For the text-containing cell, return its midpoint in (X, Y) coordinate format. 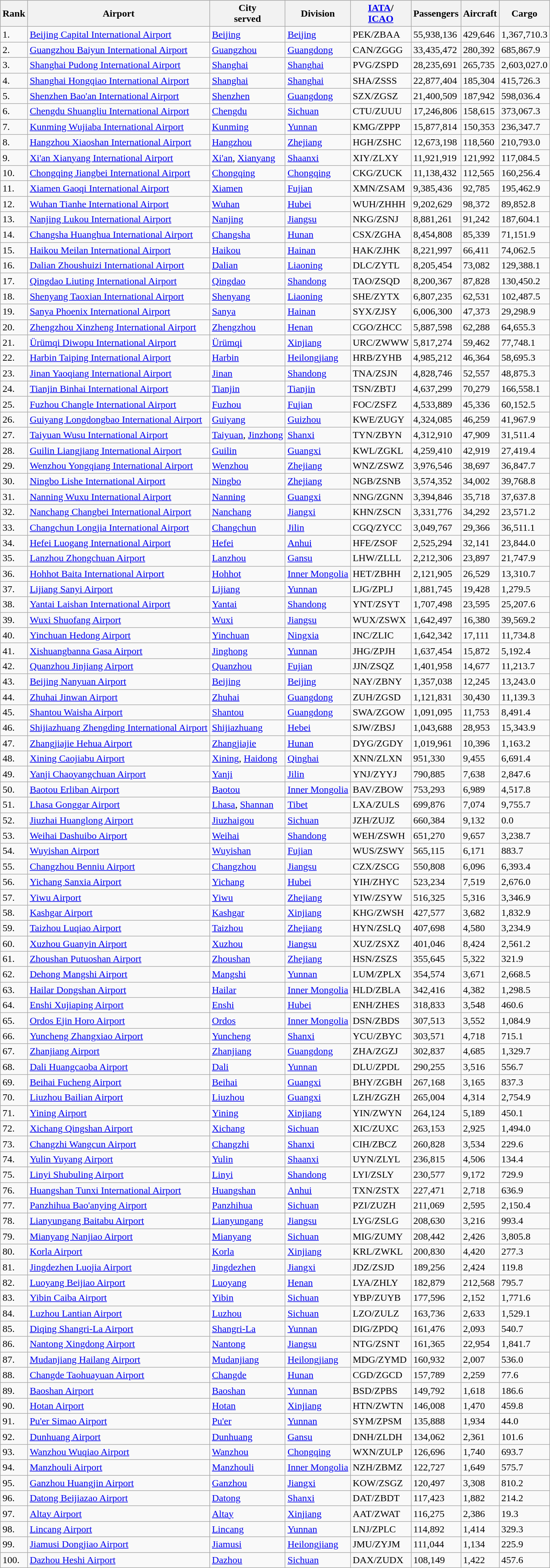
Altay Airport (119, 1514)
790,885 (436, 774)
Shenyang Taoxian International Airport (119, 296)
6,393.4 (525, 866)
18. (14, 296)
CGQ/ZYCC (381, 528)
SYM/ZPSM (381, 1421)
Hailar Dongshan Airport (119, 990)
236,815 (436, 1159)
42. (14, 666)
729.9 (525, 1174)
Changzhi (248, 1144)
1,043,688 (436, 728)
Kashgar Airport (119, 913)
90. (14, 1406)
Jinghong (248, 651)
1,642,497 (436, 620)
4. (14, 81)
Yanji Chaoyangchuan Airport (119, 774)
DIG/ZPDQ (381, 1329)
CZX/ZSCG (381, 866)
Ürümqi (248, 343)
Guilin (248, 451)
1,494.0 (525, 1128)
8. (14, 142)
4,828,746 (436, 373)
47,373 (480, 312)
PZI/ZUZH (381, 1206)
3,394,846 (436, 497)
1,740 (480, 1452)
68. (14, 1067)
69. (14, 1082)
31,511.4 (525, 435)
62,531 (480, 296)
40. (14, 635)
2,668.5 (525, 974)
HGH/ZSHC (381, 142)
101.6 (525, 1437)
119.8 (525, 1267)
DLC/ZYTL (381, 266)
75. (14, 1174)
134,062 (436, 1437)
Dazhou (248, 1560)
32. (14, 512)
Qingdao Liuting International Airport (119, 281)
Sanya Phoenix International Airport (119, 312)
HFE/ZSOF (381, 543)
Yibin Caiba Airport (119, 1298)
CGO/ZHCC (381, 327)
YNT/ZSYT (381, 604)
Dazhou Heshi Airport (119, 1560)
230,577 (436, 1174)
Nantong (248, 1344)
135,888 (436, 1421)
4,533,889 (436, 404)
Nanning (248, 497)
195,462.9 (525, 188)
Changsha (248, 235)
11,138,432 (436, 173)
72. (14, 1128)
23,595 (480, 604)
1,882 (480, 1498)
HLD/ZBLA (381, 990)
Division (318, 14)
LZO/ZULZ (381, 1313)
73. (14, 1144)
Shenyang (248, 296)
XIY/ZLXY (381, 157)
DAT/ZBDT (381, 1498)
699,876 (436, 805)
Guiyang (248, 419)
2. (14, 50)
58. (14, 913)
ENH/ZHES (381, 1005)
161,476 (436, 1329)
753,293 (436, 789)
523,234 (436, 882)
Airport (119, 14)
6,989 (480, 789)
Dalian Zhoushuizi International Airport (119, 266)
277.3 (525, 1252)
6,691.4 (525, 759)
2,925 (480, 1128)
Panzhihua (248, 1206)
715.1 (525, 1036)
51. (14, 805)
150,353 (480, 127)
2,361 (480, 1437)
FOC/ZSFZ (381, 404)
Yining (248, 1113)
2,595 (480, 1206)
Hangzhou Xiaoshan International Airport (119, 142)
8,221,997 (436, 250)
Xiamen (248, 188)
Yiwu (248, 897)
55. (14, 866)
1,832.9 (525, 913)
IATA/ICAO (381, 14)
26,529 (480, 574)
13,310.7 (525, 574)
208,630 (436, 1221)
4,637,299 (436, 389)
Yulin (248, 1159)
Weihai (248, 836)
1,019,961 (436, 743)
8,491.4 (525, 713)
38,697 (480, 466)
2,424 (480, 1267)
Xi'an Xianyang International Airport (119, 157)
Baotou (248, 789)
210,793.0 (525, 142)
MIG/ZUMY (381, 1236)
12,673,198 (436, 142)
354,574 (436, 974)
2,676.0 (525, 882)
429,646 (480, 34)
565,115 (436, 851)
Zhoushan Putuoshan Airport (119, 959)
1,642,342 (436, 635)
DYG/ZGDY (381, 743)
Wanzhou (248, 1452)
Zhangjiajie (248, 743)
54. (14, 851)
31. (14, 497)
883.7 (525, 851)
0.0 (525, 820)
Ningbo Lishe International Airport (119, 481)
BAV/ZBOW (381, 789)
Yichang (248, 882)
26. (14, 419)
Nantong Xingdong Airport (119, 1344)
7,638 (480, 774)
58,695.3 (525, 358)
NZH/ZBMZ (381, 1468)
27,419.4 (525, 451)
20. (14, 327)
KRL/ZWKL (381, 1252)
CGD/ZGCD (381, 1375)
10. (14, 173)
Guangzhou (248, 50)
166,558.1 (525, 389)
25. (14, 404)
Lincang Airport (119, 1529)
91. (14, 1421)
66. (14, 1036)
121,992 (480, 157)
71. (14, 1113)
46. (14, 728)
Lhasa Gonggar Airport (119, 805)
Yinchuan (248, 635)
Taiyuan Wusu International Airport (119, 435)
59. (14, 928)
42,919 (480, 451)
Yanji (248, 774)
SJW/ZBSJ (381, 728)
4,314 (480, 1098)
86. (14, 1344)
Kunming Wujiaba International Airport (119, 127)
50. (14, 789)
6,171 (480, 851)
160,932 (436, 1360)
598,036.4 (525, 96)
Nanjing Lukou International Airport (119, 219)
28,953 (480, 728)
7,519 (480, 882)
37. (14, 589)
60. (14, 944)
Lincang (248, 1529)
NAY/ZBNY (381, 681)
260,828 (436, 1144)
Lijiang Sanyi Airport (119, 589)
85,339 (480, 235)
22,877,404 (436, 81)
55,938,136 (436, 34)
4,259,410 (436, 451)
Manzhouli Airport (119, 1468)
8,200,367 (436, 281)
Zhangjiajie Hehua Airport (119, 743)
9,657 (480, 836)
4,420 (480, 1252)
100. (14, 1560)
SWA/ZGOW (381, 713)
59,462 (480, 343)
2,150.4 (525, 1206)
9,202,629 (436, 204)
187,604.1 (525, 219)
YCU/ZBYC (381, 1036)
11,734.8 (525, 635)
19. (14, 312)
WUS/ZSWY (381, 851)
23,897 (480, 558)
Lijiang (248, 589)
Baotou Erliban Airport (119, 789)
Beihai Fucheng Airport (119, 1082)
267,168 (436, 1082)
126,696 (436, 1452)
Beijing Nanyuan Airport (119, 681)
SHE/ZYTX (381, 296)
92,785 (480, 188)
97. (14, 1514)
5,192.4 (525, 651)
Wenzhou (248, 466)
116,275 (436, 1514)
84. (14, 1313)
30. (14, 481)
Hotan Airport (119, 1406)
Panzhihua Bao'anying Airport (119, 1206)
74,062.5 (525, 250)
WNZ/ZSWZ (381, 466)
200,830 (436, 1252)
Liuzhou Bailian Airport (119, 1098)
185,304 (480, 81)
Haikou (248, 250)
211,069 (436, 1206)
15. (14, 250)
Shanghai Pudong International Airport (119, 65)
Ordos Ejin Horo Airport (119, 1021)
Chengdu Shuangliu International Airport (119, 111)
373,067.3 (525, 111)
16. (14, 266)
2,152 (480, 1298)
Mianyang Nanjiao Airport (119, 1236)
Dali Huangcaoba Airport (119, 1067)
DAX/ZUDX (381, 1560)
225.9 (525, 1545)
TXN/ZSTX (381, 1190)
Yulin Yuyang Airport (119, 1159)
JJN/ZSQZ (381, 666)
302,837 (436, 1051)
264,124 (436, 1113)
Qingdao (248, 281)
66,411 (480, 250)
2,007 (480, 1360)
39,569.2 (525, 620)
Xining, Haidong (248, 759)
2,561.2 (525, 944)
67. (14, 1051)
36. (14, 574)
Shangri-La (248, 1329)
79. (14, 1236)
47. (14, 743)
LYA/ZHLY (381, 1283)
Wanzhou Wuqiao Airport (119, 1452)
WUH/ZHHH (381, 204)
HTN/ZWTN (381, 1406)
34. (14, 543)
49. (14, 774)
17. (14, 281)
30,430 (480, 697)
5. (14, 96)
4,324,085 (436, 419)
24. (14, 389)
XNN/ZLXN (381, 759)
Changzhi Wangcun Airport (119, 1144)
NNG/ZGNN (381, 497)
14,677 (480, 666)
Lianyungang Baitabu Airport (119, 1221)
KHN/ZSCN (381, 512)
15,877,814 (436, 127)
Shantou (248, 713)
PVG/ZSPD (381, 65)
Beijing Capital International Airport (119, 34)
37,637.8 (525, 497)
KWE/ZUGY (381, 419)
Jinan Yaoqiang International Airport (119, 373)
LYG/ZSLG (381, 1221)
92. (14, 1437)
2,093 (480, 1329)
6,096 (480, 866)
Guiyang Longdongbao International Airport (119, 419)
ZHA/ZGZJ (381, 1051)
9,755.7 (525, 805)
1,163.2 (525, 743)
1,121,831 (436, 697)
99. (14, 1545)
161,365 (436, 1344)
1,134 (480, 1545)
23,571.2 (525, 512)
187,942 (480, 96)
636.9 (525, 1190)
Lhasa, Shannan (248, 805)
KOW/ZSGZ (381, 1483)
Cargo (525, 14)
Hotan (248, 1406)
Zhanjiang Airport (119, 1051)
17,111 (480, 635)
3,516 (480, 1067)
73,082 (480, 266)
Hefei Luogang International Airport (119, 543)
575.7 (525, 1468)
80. (14, 1252)
CTU/ZUUU (381, 111)
3,976,546 (436, 466)
64,655.3 (525, 327)
Changzhou (248, 866)
Changzhou Benniu Airport (119, 866)
837.3 (525, 1082)
77. (14, 1206)
WEH/ZSWH (381, 836)
Quanzhou Jinjiang Airport (119, 666)
130,450.2 (525, 281)
LZH/ZGZH (381, 1098)
4,517.8 (525, 789)
4,985,212 (436, 358)
2,386 (480, 1514)
12. (14, 204)
263,153 (436, 1128)
Cityserved (248, 14)
29,366 (480, 528)
48. (14, 759)
Liuzhou (248, 1098)
Ordos (248, 1021)
Datong Beijiazao Airport (119, 1498)
Ningbo (248, 481)
53. (14, 836)
Mianyang (248, 1236)
2,426 (480, 1236)
Yiwu Airport (119, 897)
70,279 (480, 389)
91,242 (480, 219)
2,847.6 (525, 774)
Zhuhai Jinwan Airport (119, 697)
11,139.3 (525, 697)
YIW/ZSYW (381, 897)
1. (14, 34)
11,921,919 (436, 157)
Diqing Shangri-La Airport (119, 1329)
43. (14, 681)
11,213.7 (525, 666)
4,506 (480, 1159)
93. (14, 1452)
Sanya (248, 312)
208,442 (436, 1236)
3. (14, 65)
33. (14, 528)
Yichang Sanxia Airport (119, 882)
1,422 (480, 1560)
Guizhou (318, 419)
34,292 (480, 512)
Hailar (248, 990)
Dalian (248, 266)
22,954 (480, 1344)
45. (14, 713)
Xiamen Gaoqi International Airport (119, 188)
URC/ZWWW (381, 343)
9,132 (480, 820)
13,243.0 (525, 681)
29. (14, 466)
DNH/ZLDH (381, 1437)
Huangshan (248, 1190)
Shenzhen (248, 96)
Kashgar (248, 913)
CKG/ZUCK (381, 173)
Dunhuang Airport (119, 1437)
62. (14, 974)
1,934 (480, 1421)
1,367,710.3 (525, 34)
2,212,306 (436, 558)
Manzhouli (248, 1468)
Guangzhou Baiyun International Airport (119, 50)
3,671 (480, 974)
11,753 (480, 713)
DLU/ZPDL (381, 1067)
Shantou Waisha Airport (119, 713)
HSN/ZSZS (381, 959)
Changsha Huanghua International Airport (119, 235)
78. (14, 1221)
160,256.4 (525, 173)
307,513 (436, 1021)
177,596 (436, 1298)
Jiamusi Dongjiao Airport (119, 1545)
1,771.6 (525, 1298)
27. (14, 435)
CIH/ZBCZ (381, 1144)
4,685 (480, 1051)
Wenzhou Yongqiang International Airport (119, 466)
63. (14, 990)
129,388.1 (525, 266)
Wuhan Tianhe International Airport (119, 204)
3,238.7 (525, 836)
182,879 (436, 1283)
321.9 (525, 959)
993.4 (525, 1221)
61. (14, 959)
8,881,261 (436, 219)
19.3 (525, 1514)
134.4 (525, 1159)
2,121,905 (436, 574)
52,557 (480, 373)
415,726.3 (525, 81)
LYI/ZSLY (381, 1174)
Nanjing (248, 219)
15,343.9 (525, 728)
265,004 (436, 1098)
102,487.5 (525, 296)
Tianjin Binhai International Airport (119, 389)
KHG/ZWSH (381, 913)
3,346.9 (525, 897)
82. (14, 1283)
2,603,027.0 (525, 65)
1,329.7 (525, 1051)
342,416 (436, 990)
265,735 (480, 65)
98. (14, 1529)
BHY/ZGBH (381, 1082)
62,288 (480, 327)
Xuzhou (248, 944)
64. (14, 1005)
660,384 (436, 820)
ZUH/ZGSD (381, 697)
Xishuangbanna Gasa Airport (119, 651)
15,872 (480, 651)
Pu'er (248, 1421)
Lanzhou Zhongchuan Airport (119, 558)
DSN/ZBDS (381, 1021)
48,875.3 (525, 373)
YIN/ZWYN (381, 1113)
Wuyishan (248, 851)
LNJ/ZPLC (381, 1529)
Tibet (318, 805)
25,207.6 (525, 604)
149,792 (436, 1390)
Altay (248, 1514)
Zhengzhou Xinzheng International Airport (119, 327)
Linyi (248, 1174)
Korla Airport (119, 1252)
111,044 (436, 1545)
39. (14, 620)
Changde Taohuayuan Airport (119, 1375)
35. (14, 558)
KWL/ZGKL (381, 451)
Changde (248, 1375)
318,833 (436, 1005)
WXN/ZULP (381, 1452)
HAK/ZJHK (381, 250)
1,707,498 (436, 604)
1,881,745 (436, 589)
Weihai Dashuibo Airport (119, 836)
XMN/ZSAM (381, 188)
Huangshan Tunxi International Airport (119, 1190)
JDZ/ZSJD (381, 1267)
33,435,472 (436, 50)
76. (14, 1190)
KMG/ZPPP (381, 127)
MDG/ZYMD (381, 1360)
163,736 (436, 1313)
28. (14, 451)
3,331,776 (436, 512)
Nanning Wuxu International Airport (119, 497)
280,392 (480, 50)
Haikou Meilan International Airport (119, 250)
550,808 (436, 866)
Rank (14, 14)
214.2 (525, 1498)
Taiyuan, Jinzhong (248, 435)
Nanchang (248, 512)
Luzhou (248, 1313)
NGB/ZSNB (381, 481)
CSX/ZGHA (381, 235)
85. (14, 1329)
5,316 (480, 897)
4,718 (480, 1036)
212,568 (480, 1283)
Xuzhou Guanyin Airport (119, 944)
Ganzhou (248, 1483)
Ürümqi Diwopu International Airport (119, 343)
Yuncheng Zhangxiao Airport (119, 1036)
Zhanjiang (248, 1051)
XUZ/ZSXZ (381, 944)
35,718 (480, 497)
57. (14, 897)
1,091,095 (436, 713)
Lianyungang (248, 1221)
81. (14, 1267)
44. (14, 697)
Aircraft (480, 14)
Hohhot Baita International Airport (119, 574)
Mudanjiang (248, 1360)
JHG/ZPJH (381, 651)
3,548 (480, 1005)
355,645 (436, 959)
5,189 (480, 1113)
36,847.7 (525, 466)
3,165 (480, 1082)
Mangshi (248, 974)
JZH/ZUJZ (381, 820)
28,235,691 (436, 65)
TSN/ZBTJ (381, 389)
2,754.9 (525, 1098)
13. (14, 219)
NTG/ZSNT (381, 1344)
9. (14, 157)
303,571 (436, 1036)
11. (14, 188)
450.1 (525, 1113)
UYN/ZLYL (381, 1159)
4,580 (480, 928)
INC/ZLIC (381, 635)
88. (14, 1375)
Qinghai (318, 759)
34,002 (480, 481)
4,312,910 (436, 435)
951,330 (436, 759)
17,246,806 (436, 111)
83. (14, 1298)
3,216 (480, 1221)
1,084.9 (525, 1021)
Beihai (248, 1082)
6,006,300 (436, 312)
95. (14, 1483)
157,789 (436, 1375)
516,325 (436, 897)
Yinchuan Hedong Airport (119, 635)
AAT/ZWAT (381, 1514)
Fuzhou (248, 404)
96. (14, 1498)
Xi'an, Xianyang (248, 157)
87,828 (480, 281)
3,552 (480, 1021)
Pu'er Simao Airport (119, 1421)
PEK/ZBAA (381, 34)
186.6 (525, 1390)
HYN/ZSLQ (381, 928)
70. (14, 1098)
Changchun Longjia International Airport (119, 528)
23,844.0 (525, 543)
9,385,436 (436, 188)
74. (14, 1159)
9,172 (480, 1174)
8,205,454 (436, 266)
Jingdezhen Luojia Airport (119, 1267)
1,401,958 (436, 666)
Yantai Laishan International Airport (119, 604)
Wuxi (248, 620)
118,560 (480, 142)
3,682 (480, 913)
227,471 (436, 1190)
Fuzhou Changle International Airport (119, 404)
14. (14, 235)
Linyi Shubuling Airport (119, 1174)
7. (14, 127)
158,615 (480, 111)
Luoyang (248, 1283)
Zhuhai (248, 697)
122,727 (436, 1468)
112,565 (480, 173)
460.6 (525, 1005)
32,141 (480, 543)
Passengers (436, 14)
89. (14, 1390)
YIH/ZHYC (381, 882)
47,909 (480, 435)
540.7 (525, 1329)
Jiuzhaigou (248, 820)
Kunming (248, 127)
41,967.9 (525, 419)
CAN/ZGGG (381, 50)
Hebei (318, 728)
2,259 (480, 1375)
Mudanjiang Hailang Airport (119, 1360)
Lanzhou (248, 558)
536.0 (525, 1360)
3,049,767 (436, 528)
Luzhou Lantian Airport (119, 1313)
556.7 (525, 1067)
1,470 (480, 1406)
3,234.9 (525, 928)
114,892 (436, 1529)
Korla (248, 1252)
Wuxi Shuofang Airport (119, 620)
236,347.7 (525, 127)
87. (14, 1360)
LXA/ZULS (381, 805)
TNA/ZSJN (381, 373)
2,633 (480, 1313)
Shijiazhuang Zhengding International Airport (119, 728)
12,245 (480, 681)
117,084.5 (525, 157)
290,255 (436, 1067)
Jinan (248, 373)
HRB/ZYHB (381, 358)
Wuyishan Airport (119, 851)
Yantai (248, 604)
60,152.5 (525, 404)
Shenzhen Bao'an International Airport (119, 96)
459.8 (525, 1406)
329.3 (525, 1529)
29,298.9 (525, 312)
52. (14, 820)
189,256 (436, 1267)
120,497 (436, 1483)
Ningxia (318, 635)
71,151.9 (525, 235)
Wuhan (248, 204)
Dunhuang (248, 1437)
457.6 (525, 1560)
Hangzhou (248, 142)
SHA/ZSSS (381, 81)
77,748.1 (525, 343)
XIC/ZUXC (381, 1128)
NKG/ZSNJ (381, 219)
Zhengzhou (248, 327)
693.7 (525, 1452)
7,074 (480, 805)
Changchun (248, 528)
41. (14, 651)
Jiuzhai Huanglong Airport (119, 820)
3,805.8 (525, 1236)
685,867.9 (525, 50)
21,400,509 (436, 96)
5,817,274 (436, 343)
401,046 (436, 944)
Baoshan Airport (119, 1390)
Quanzhou (248, 666)
1,618 (480, 1390)
146,008 (436, 1406)
8,454,808 (436, 235)
Baoshan (248, 1390)
JMU/ZYJM (381, 1545)
Nanchang Changbei International Airport (119, 512)
1,637,454 (436, 651)
1,298.5 (525, 990)
Xichang Qingshan Airport (119, 1128)
TYN/ZBYN (381, 435)
77.6 (525, 1375)
10,396 (480, 743)
98,372 (480, 204)
39,768.8 (525, 481)
45,336 (480, 404)
WUX/ZSWX (381, 620)
89,852.8 (525, 204)
5,887,598 (436, 327)
651,270 (436, 836)
Xichang (248, 1128)
Datong (248, 1498)
Dehong Mangshi Airport (119, 974)
1,279.5 (525, 589)
2,718 (480, 1190)
407,698 (436, 928)
Hefei (248, 543)
Shanghai Hongqiao International Airport (119, 81)
56. (14, 882)
Shijiazhuang (248, 728)
3,534 (480, 1144)
TAO/ZSQD (381, 281)
Zhoushan (248, 959)
1,841.7 (525, 1344)
1,529.1 (525, 1313)
23. (14, 373)
LUM/ZPLX (381, 974)
Hohhot (248, 574)
Ganzhou Huangjin Airport (119, 1483)
Harbin (248, 358)
Jingdezhen (248, 1267)
229.6 (525, 1144)
HET/ZBHH (381, 574)
3,574,352 (436, 481)
YNJ/ZYYJ (381, 774)
4,382 (480, 990)
19,428 (480, 589)
3,308 (480, 1483)
Harbin Taiping International Airport (119, 358)
SZX/ZGSZ (381, 96)
6,807,235 (436, 296)
16,380 (480, 620)
5,322 (480, 959)
Guilin Liangjiang International Airport (119, 451)
YBP/ZUYB (381, 1298)
1,357,038 (436, 681)
Yining Airport (119, 1113)
SYX/ZJSY (381, 312)
21,747.9 (525, 558)
Enshi Xujiaping Airport (119, 1005)
6. (14, 111)
Taizhou Luqiao Airport (119, 928)
9,455 (480, 759)
Dali (248, 1067)
Jiamusi (248, 1545)
46,259 (480, 419)
Enshi (248, 1005)
Yibin (248, 1298)
810.2 (525, 1483)
Chongqing Jiangbei International Airport (119, 173)
36,511.1 (525, 528)
65. (14, 1021)
108,149 (436, 1560)
Taizhou (248, 928)
2,525,294 (436, 543)
Chengdu (248, 111)
94. (14, 1468)
LHW/ZLLL (381, 558)
38. (14, 604)
44.0 (525, 1421)
427,577 (436, 913)
BSD/ZPBS (381, 1390)
Luoyang Beijiao Airport (119, 1283)
Xining Caojiabu Airport (119, 759)
LJG/ZPLJ (381, 589)
46,364 (480, 358)
1,414 (480, 1529)
1,649 (480, 1468)
Yuncheng (248, 1036)
117,423 (436, 1498)
21. (14, 343)
22. (14, 358)
8,424 (480, 944)
795.7 (525, 1283)
